Search for the cell housing the specified text and yield its (x, y) center coordinate. 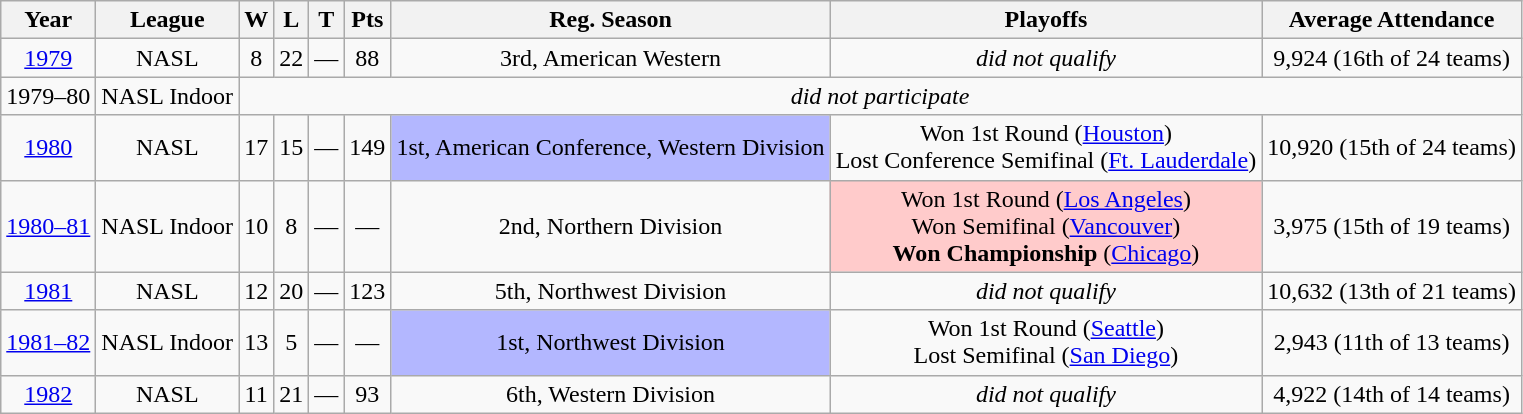
21 (292, 394)
3,975 (15th of 19 teams) (1392, 226)
T (326, 20)
did not participate (880, 96)
5th, Northwest Division (610, 291)
9,924 (16th of 24 teams) (1392, 58)
Won 1st Round (Seattle)Lost Semifinal (San Diego) (1046, 342)
17 (256, 148)
20 (292, 291)
3rd, American Western (610, 58)
Average Attendance (1392, 20)
League (168, 20)
10 (256, 226)
6th, Western Division (610, 394)
5 (292, 342)
Playoffs (1046, 20)
88 (368, 58)
12 (256, 291)
1st, American Conference, Western Division (610, 148)
W (256, 20)
123 (368, 291)
Won 1st Round (Houston)Lost Conference Semifinal (Ft. Lauderdale) (1046, 148)
93 (368, 394)
10,920 (15th of 24 teams) (1392, 148)
15 (292, 148)
1980–81 (48, 226)
2,943 (11th of 13 teams) (1392, 342)
1980 (48, 148)
Pts (368, 20)
11 (256, 394)
L (292, 20)
13 (256, 342)
2nd, Northern Division (610, 226)
1981 (48, 291)
1982 (48, 394)
1981–82 (48, 342)
Reg. Season (610, 20)
149 (368, 148)
Won 1st Round (Los Angeles)Won Semifinal (Vancouver)Won Championship (Chicago) (1046, 226)
Year (48, 20)
1979 (48, 58)
1979–80 (48, 96)
22 (292, 58)
4,922 (14th of 14 teams) (1392, 394)
1st, Northwest Division (610, 342)
10,632 (13th of 21 teams) (1392, 291)
